Locate the cell with the specified text and output its (x, y) center coordinate. 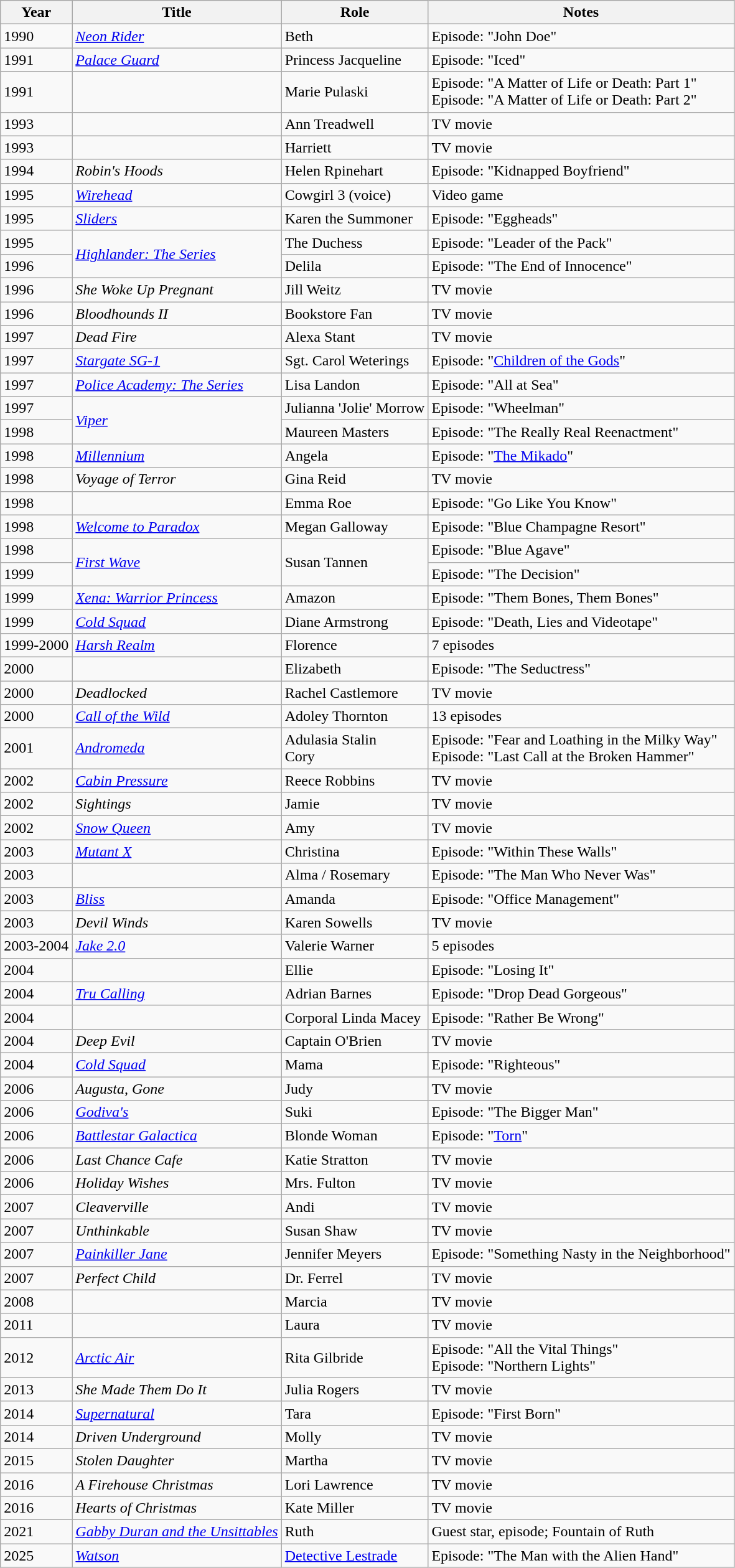
Episode: "All at Sea" (581, 385)
Xena: Warrior Princess (177, 598)
Corporal Linda Macey (355, 1017)
First Wave (177, 562)
Helen Rpinehart (355, 171)
Rita Gilbride (355, 1357)
Megan Galloway (355, 527)
Alexa Stant (355, 337)
Elizabeth (355, 669)
2011 (36, 1325)
Episode: "Torn" (581, 1136)
Amy (355, 828)
Stargate SG-1 (177, 361)
Millennium (177, 456)
Tru Calling (177, 993)
Blonde Woman (355, 1136)
Detective Lestrade (355, 1556)
The Duchess (355, 242)
Police Academy: The Series (177, 385)
Snow Queen (177, 828)
Princess Jacqueline (355, 60)
Episode: "The Bigger Man" (581, 1112)
Devil Winds (177, 922)
Andromeda (177, 748)
Augusta, Gone (177, 1089)
Bliss (177, 899)
Laura (355, 1325)
Bookstore Fan (355, 313)
1990 (36, 36)
5 episodes (581, 946)
Episode: "A Matter of Life or Death: Part 1"Episode: "A Matter of Life or Death: Part 2" (581, 92)
Arctic Air (177, 1357)
Amazon (355, 598)
Susan Tannen (355, 562)
Harriett (355, 148)
Bloodhounds II (177, 313)
Ann Treadwell (355, 124)
Episode: "Blue Agave" (581, 550)
Gina Reid (355, 479)
Godiva's (177, 1112)
Reece Robbins (355, 781)
Supernatural (177, 1413)
Andi (355, 1207)
Watson (177, 1556)
Neon Rider (177, 36)
Christina (355, 852)
Mama (355, 1064)
Role (355, 12)
Florence (355, 645)
Stolen Daughter (177, 1460)
Episode: "Blue Champagne Resort" (581, 527)
1994 (36, 171)
Sightings (177, 804)
Episode: "Them Bones, Them Bones" (581, 598)
Deep Evil (177, 1041)
Robin's Hoods (177, 171)
Episode: "John Doe" (581, 36)
Episode: "Iced" (581, 60)
Dead Fire (177, 337)
Suki (355, 1112)
Lisa Landon (355, 385)
Battlestar Galactica (177, 1136)
Julia Rogers (355, 1389)
Jake 2.0 (177, 946)
2012 (36, 1357)
Cowgirl 3 (voice) (355, 195)
Marie Pulaski (355, 92)
Beth (355, 36)
Welcome to Paradox (177, 527)
Guest star, episode; Fountain of Ruth (581, 1532)
A Firehouse Christmas (177, 1485)
Episode: "The Decision" (581, 574)
Jennifer Meyers (355, 1254)
Episode: "The End of Innocence" (581, 266)
2015 (36, 1460)
Palace Guard (177, 60)
Perfect Child (177, 1278)
Year (36, 12)
Karen the Summoner (355, 218)
Angela (355, 456)
Maureen Masters (355, 432)
Notes (581, 12)
Cabin Pressure (177, 781)
Gabby Duran and the Unsittables (177, 1532)
Ruth (355, 1532)
Episode: "Something Nasty in the Neighborhood" (581, 1254)
Video game (581, 195)
2021 (36, 1532)
Episode: "Fear and Loathing in the Milky Way"Episode: "Last Call at the Broken Hammer" (581, 748)
Episode: "Eggheads" (581, 218)
Episode: "Rather Be Wrong" (581, 1017)
Adoley Thornton (355, 716)
Episode: "First Born" (581, 1413)
Judy (355, 1089)
Episode: "Righteous" (581, 1064)
2001 (36, 748)
Marcia (355, 1302)
Driven Underground (177, 1437)
13 episodes (581, 716)
Wirehead (177, 195)
Valerie Warner (355, 946)
Dr. Ferrel (355, 1278)
2025 (36, 1556)
Episode: "Kidnapped Boyfriend" (581, 171)
Alma / Rosemary (355, 875)
2008 (36, 1302)
Last Chance Cafe (177, 1160)
Cleaverville (177, 1207)
2003-2004 (36, 946)
She Made Them Do It (177, 1389)
Harsh Realm (177, 645)
Painkiller Jane (177, 1254)
Episode: "The Man Who Never Was" (581, 875)
Episode: "Children of the Gods" (581, 361)
Martha (355, 1460)
Episode: "Losing It" (581, 970)
Emma Roe (355, 503)
Mrs. Fulton (355, 1183)
Episode: "Drop Dead Gorgeous" (581, 993)
Tara (355, 1413)
Episode: "The Seductress" (581, 669)
Episode: "Leader of the Pack" (581, 242)
Title (177, 12)
Call of the Wild (177, 716)
Mutant X (177, 852)
She Woke Up Pregnant (177, 289)
Unthinkable (177, 1231)
2013 (36, 1389)
Episode: "Go Like You Know" (581, 503)
Adulasia StalinCory (355, 748)
Kate Miller (355, 1508)
Episode: "All the Vital Things"Episode: "Northern Lights" (581, 1357)
Episode: "The Really Real Reenactment" (581, 432)
Episode: "The Mikado" (581, 456)
Deadlocked (177, 693)
Karen Sowells (355, 922)
1999-2000 (36, 645)
Viper (177, 420)
Voyage of Terror (177, 479)
Episode: "Office Management" (581, 899)
Episode: "Within These Walls" (581, 852)
Holiday Wishes (177, 1183)
Lori Lawrence (355, 1485)
7 episodes (581, 645)
Sliders (177, 218)
Jill Weitz (355, 289)
Rachel Castlemore (355, 693)
Highlander: The Series (177, 254)
Captain O'Brien (355, 1041)
Jamie (355, 804)
Molly (355, 1437)
Julianna 'Jolie' Morrow (355, 408)
Episode: "Wheelman" (581, 408)
Hearts of Christmas (177, 1508)
Ellie (355, 970)
Adrian Barnes (355, 993)
Diane Armstrong (355, 621)
Katie Stratton (355, 1160)
Delila (355, 266)
Episode: "Death, Lies and Videotape" (581, 621)
Episode: "The Man with the Alien Hand" (581, 1556)
Susan Shaw (355, 1231)
Amanda (355, 899)
Sgt. Carol Weterings (355, 361)
